Extract the [x, y] coordinate from the center of the cell holding the provided text.  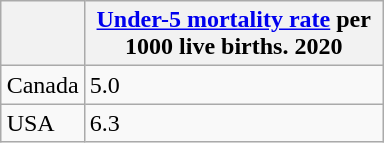
6.3 [234, 123]
Canada [42, 85]
5.0 [234, 85]
Under-5 mortality rate per 1000 live births. 2020 [234, 34]
USA [42, 123]
